From the cell containing the given text, extract its center point as (x, y) coordinate. 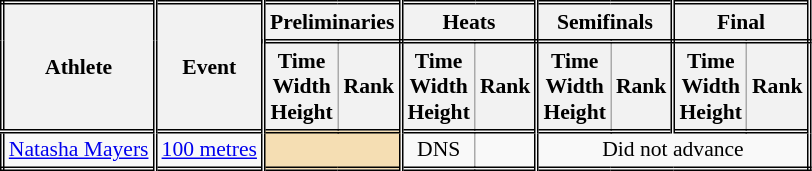
Did not advance (673, 150)
Preliminaries (332, 22)
Heats (469, 22)
DNS (438, 150)
Event (209, 67)
100 metres (209, 150)
Semifinals (605, 22)
Athlete (78, 67)
Natasha Mayers (78, 150)
Final (741, 22)
